Find where the given text appears and provide that cell's center as (X, Y) coordinate. 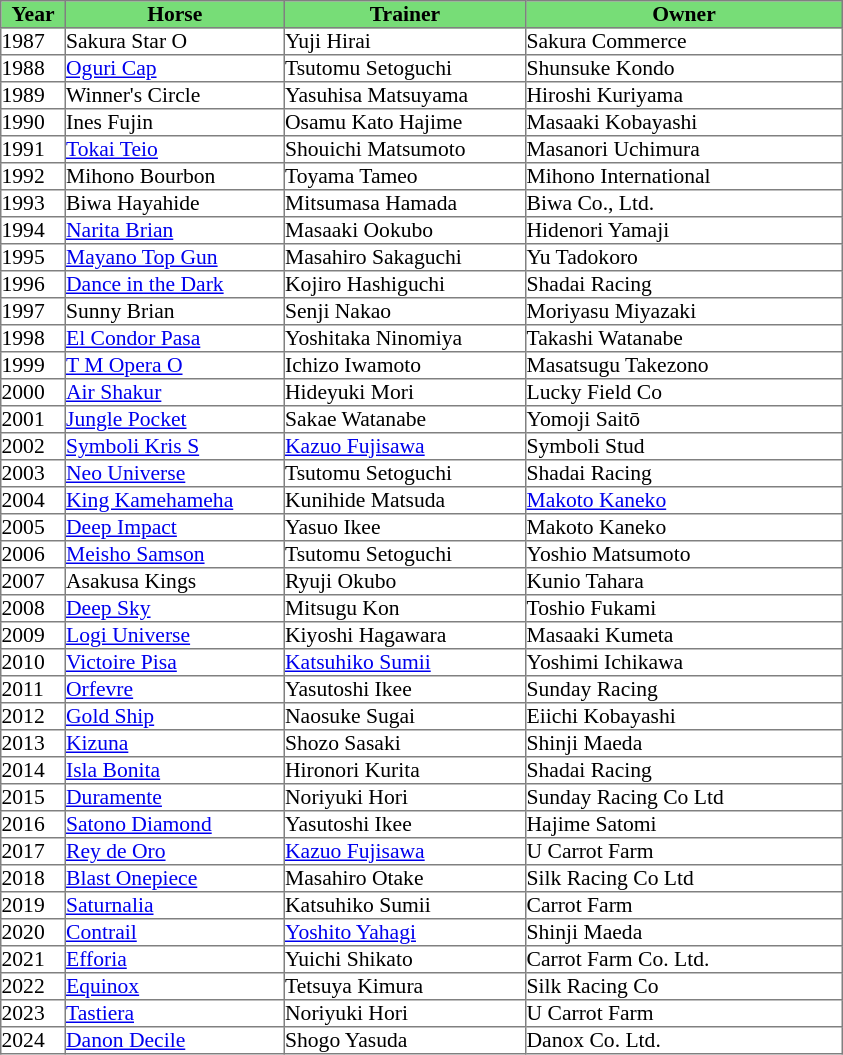
Yoshimi Ichikawa (684, 662)
2013 (33, 744)
2003 (33, 474)
Sunny Brian (174, 312)
Year (33, 14)
2000 (33, 392)
Takashi Watanabe (684, 338)
1997 (33, 312)
Naosuke Sugai (405, 716)
Hiroshi Kuriyama (684, 96)
Kunihide Matsuda (405, 500)
Yoshitaka Ninomiya (405, 338)
Horse (174, 14)
Satono Diamond (174, 824)
1992 (33, 176)
1988 (33, 68)
Narita Brian (174, 230)
Tetsuya Kimura (405, 986)
Eiichi Kobayashi (684, 716)
2007 (33, 582)
Yoshio Matsumoto (684, 554)
2016 (33, 824)
1994 (33, 230)
Shouichi Matsumoto (405, 150)
Air Shakur (174, 392)
Silk Racing Co Ltd (684, 878)
2018 (33, 878)
Sakura Star O (174, 42)
Toyama Tameo (405, 176)
Masaaki Ookubo (405, 230)
Contrail (174, 932)
Yasuhisa Matsuyama (405, 96)
Yoshito Yahagi (405, 932)
T M Opera O (174, 366)
Hideyuki Mori (405, 392)
2001 (33, 420)
2010 (33, 662)
Deep Sky (174, 608)
2017 (33, 852)
2009 (33, 636)
Mihono Bourbon (174, 176)
Biwa Co., Ltd. (684, 204)
Sakae Watanabe (405, 420)
Carrot Farm Co. Ltd. (684, 960)
Rey de Oro (174, 852)
Ryuji Okubo (405, 582)
Masanori Uchimura (684, 150)
1993 (33, 204)
2005 (33, 528)
Toshio Fukami (684, 608)
Victoire Pisa (174, 662)
Yuichi Shikato (405, 960)
Owner (684, 14)
2024 (33, 1040)
Dance in the Dark (174, 284)
Tokai Teio (174, 150)
Shunsuke Kondo (684, 68)
Masaaki Kumeta (684, 636)
1996 (33, 284)
2004 (33, 500)
Blast Onepiece (174, 878)
Sunday Racing (684, 690)
Moriyasu Miyazaki (684, 312)
Yomoji Saitō (684, 420)
King Kamehameha (174, 500)
Hidenori Yamaji (684, 230)
1991 (33, 150)
Kojiro Hashiguchi (405, 284)
Danon Decile (174, 1040)
Logi Universe (174, 636)
Deep Impact (174, 528)
Efforia (174, 960)
1999 (33, 366)
2021 (33, 960)
Shogo Yasuda (405, 1040)
Mitsumasa Hamada (405, 204)
2012 (33, 716)
Masahiro Otake (405, 878)
Mihono International (684, 176)
Kunio Tahara (684, 582)
Winner's Circle (174, 96)
Silk Racing Co (684, 986)
Lucky Field Co (684, 392)
Orfevre (174, 690)
Symboli Stud (684, 446)
2022 (33, 986)
Masaaki Kobayashi (684, 122)
Osamu Kato Hajime (405, 122)
Ines Fujin (174, 122)
Carrot Farm (684, 906)
Oguri Cap (174, 68)
Isla Bonita (174, 770)
2015 (33, 798)
1987 (33, 42)
Shozo Sasaki (405, 744)
1998 (33, 338)
2002 (33, 446)
Mayano Top Gun (174, 258)
Yasuo Ikee (405, 528)
Kizuna (174, 744)
2020 (33, 932)
Yuji Hirai (405, 42)
1989 (33, 96)
2008 (33, 608)
Senji Nakao (405, 312)
2023 (33, 1014)
1995 (33, 258)
2011 (33, 690)
Duramente (174, 798)
Tastiera (174, 1014)
Masahiro Sakaguchi (405, 258)
Equinox (174, 986)
2019 (33, 906)
Symboli Kris S (174, 446)
2006 (33, 554)
Sakura Commerce (684, 42)
Trainer (405, 14)
El Condor Pasa (174, 338)
Hironori Kurita (405, 770)
Sunday Racing Co Ltd (684, 798)
Hajime Satomi (684, 824)
2014 (33, 770)
Yu Tadokoro (684, 258)
Asakusa Kings (174, 582)
Meisho Samson (174, 554)
Kiyoshi Hagawara (405, 636)
Saturnalia (174, 906)
Gold Ship (174, 716)
1990 (33, 122)
Neo Universe (174, 474)
Mitsugu Kon (405, 608)
Ichizo Iwamoto (405, 366)
Jungle Pocket (174, 420)
Masatsugu Takezono (684, 366)
Biwa Hayahide (174, 204)
Danox Co. Ltd. (684, 1040)
